Scan for the cell matching the given text and deliver its (x, y) coordinate at center. 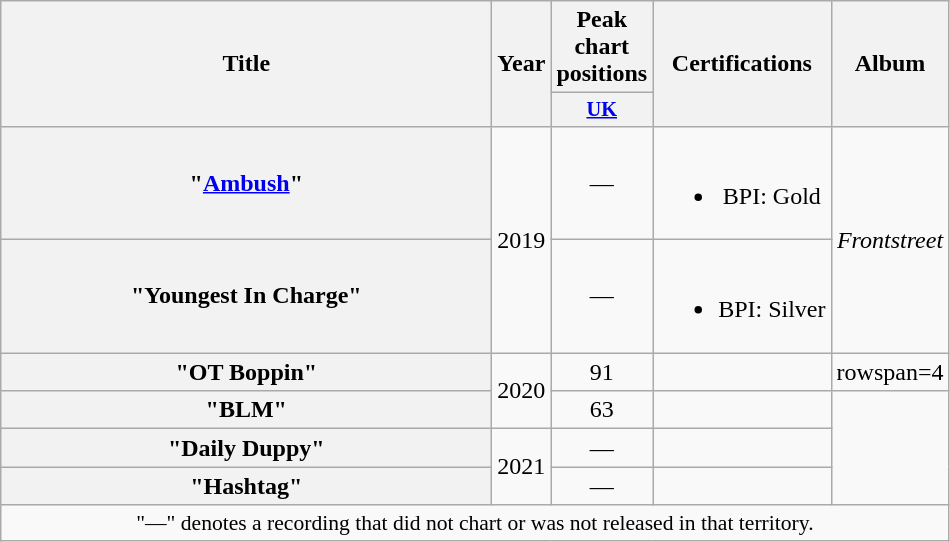
2021 (522, 467)
"OT Boppin" (246, 372)
Peak chart positions (602, 47)
BPI: Gold (742, 182)
"Youngest In Charge" (246, 296)
UK (602, 110)
Album (890, 64)
Certifications (742, 64)
Title (246, 64)
BPI: Silver (742, 296)
rowspan=4 (890, 372)
Year (522, 64)
2019 (522, 239)
"Ambush" (246, 182)
"Daily Duppy" (246, 448)
2020 (522, 391)
"Hashtag" (246, 486)
Frontstreet (890, 239)
91 (602, 372)
63 (602, 410)
"—" denotes a recording that did not chart or was not released in that territory. (475, 523)
"BLM" (246, 410)
